Identify which cell holds the provided text, then report its (x, y) central coordinate. 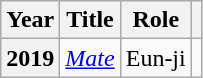
Eun-ji (156, 58)
Mate (90, 58)
Year (30, 20)
Role (156, 20)
2019 (30, 58)
Title (90, 20)
